Pinpoint the cell where the given text exists, returning its [x, y] midpoint coordinate. 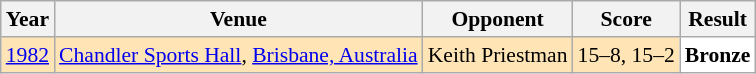
Venue [238, 19]
15–8, 15–2 [626, 55]
Bronze [718, 55]
Keith Priestman [498, 55]
Opponent [498, 19]
Chandler Sports Hall, Brisbane, Australia [238, 55]
Year [28, 19]
Result [718, 19]
Score [626, 19]
1982 [28, 55]
